Locate the cell with the specified text and output its [X, Y] center coordinate. 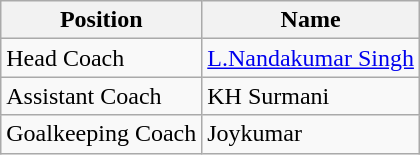
KH Surmani [311, 96]
L.Nandakumar Singh [311, 58]
Position [102, 20]
Joykumar [311, 134]
Goalkeeping Coach [102, 134]
Head Coach [102, 58]
Assistant Coach [102, 96]
Name [311, 20]
